Determine the [x, y] coordinate at the center of the cell enclosing the given text.  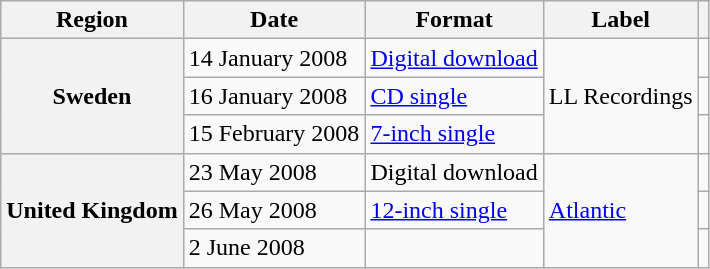
CD single [454, 96]
United Kingdom [92, 210]
26 May 2008 [274, 210]
Format [454, 20]
16 January 2008 [274, 96]
Sweden [92, 96]
15 February 2008 [274, 134]
23 May 2008 [274, 172]
Date [274, 20]
12-inch single [454, 210]
14 January 2008 [274, 58]
Atlantic [620, 210]
Region [92, 20]
7-inch single [454, 134]
2 June 2008 [274, 248]
LL Recordings [620, 96]
Label [620, 20]
